From the cell containing the given text, extract its center point as [X, Y] coordinate. 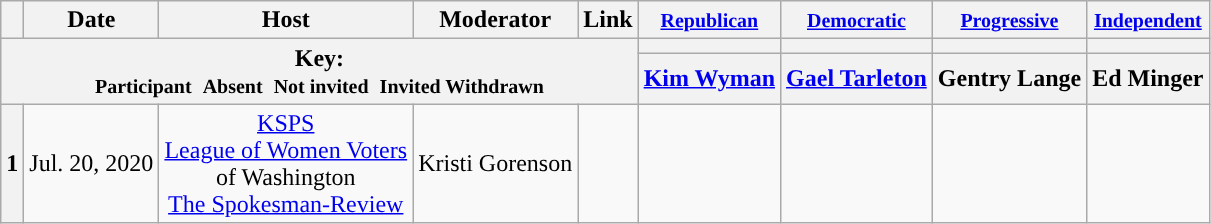
Democratic [857, 20]
Moderator [496, 20]
Link [608, 20]
Date [92, 20]
Gentry Lange [1009, 78]
Ed Minger [1148, 78]
Jul. 20, 2020 [92, 164]
Independent [1148, 20]
Kim Wyman [709, 78]
Gael Tarleton [857, 78]
KSPSLeague of Women Votersof WashingtonThe Spokesman-Review [286, 164]
Key: Participant Absent Not invited Invited Withdrawn [320, 72]
Host [286, 20]
1 [12, 164]
Progressive [1009, 20]
Kristi Gorenson [496, 164]
Republican [709, 20]
